For the text-containing cell, return its midpoint in [x, y] coordinate format. 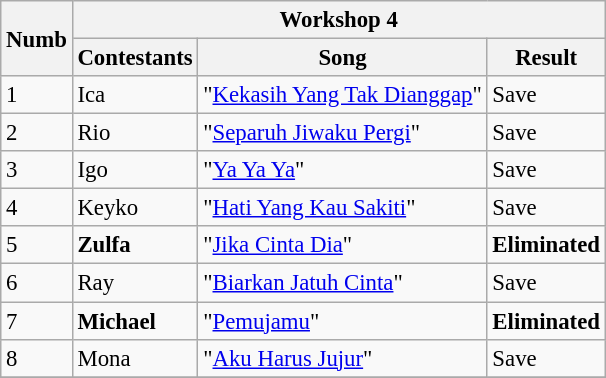
Numb [36, 38]
8 [36, 358]
Mona [135, 358]
Workshop 4 [338, 20]
"Pemujamu" [342, 321]
Result [546, 58]
Keyko [135, 208]
Rio [135, 133]
3 [36, 170]
Song [342, 58]
1 [36, 95]
"Separuh Jiwaku Pergi" [342, 133]
Michael [135, 321]
6 [36, 283]
"Hati Yang Kau Sakiti" [342, 208]
"Kekasih Yang Tak Dianggap" [342, 95]
7 [36, 321]
"Biarkan Jatuh Cinta" [342, 283]
Igo [135, 170]
5 [36, 245]
Contestants [135, 58]
"Jika Cinta Dia" [342, 245]
"Aku Harus Jujur" [342, 358]
Ray [135, 283]
"Ya Ya Ya" [342, 170]
Ica [135, 95]
4 [36, 208]
Zulfa [135, 245]
2 [36, 133]
